Find where the given text appears and provide that cell's center as [x, y] coordinate. 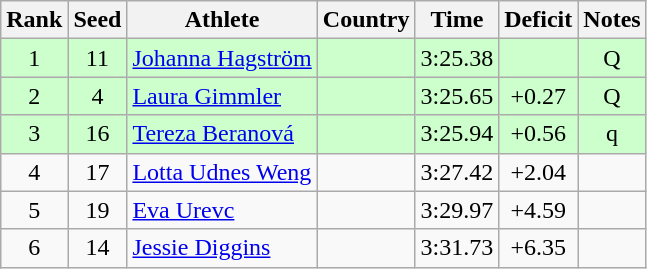
19 [98, 210]
Deficit [538, 20]
3:29.97 [457, 210]
3 [34, 134]
5 [34, 210]
+6.35 [538, 248]
3:25.65 [457, 96]
16 [98, 134]
17 [98, 172]
Time [457, 20]
14 [98, 248]
1 [34, 58]
+2.04 [538, 172]
Athlete [222, 20]
6 [34, 248]
+0.56 [538, 134]
Jessie Diggins [222, 248]
Rank [34, 20]
Laura Gimmler [222, 96]
3:25.94 [457, 134]
Country [366, 20]
+0.27 [538, 96]
11 [98, 58]
3:31.73 [457, 248]
+4.59 [538, 210]
Seed [98, 20]
3:27.42 [457, 172]
Eva Urevc [222, 210]
Tereza Beranová [222, 134]
Lotta Udnes Weng [222, 172]
q [612, 134]
Notes [612, 20]
2 [34, 96]
Johanna Hagström [222, 58]
3:25.38 [457, 58]
